Output the [x, y] coordinate of the center of the cell containing the given text.  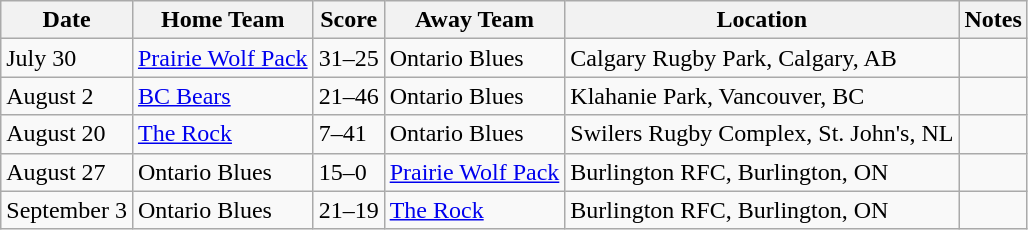
Home Team [222, 20]
Date [67, 20]
Klahanie Park, Vancouver, BC [762, 96]
Score [348, 20]
21–19 [348, 210]
July 30 [67, 58]
21–46 [348, 96]
7–41 [348, 134]
15–0 [348, 172]
Calgary Rugby Park, Calgary, AB [762, 58]
Notes [993, 20]
Location [762, 20]
Away Team [474, 20]
BC Bears [222, 96]
31–25 [348, 58]
August 20 [67, 134]
Swilers Rugby Complex, St. John's, NL [762, 134]
September 3 [67, 210]
August 2 [67, 96]
August 27 [67, 172]
